Detect which cell encompasses the target text, then output its [x, y] center coordinate. 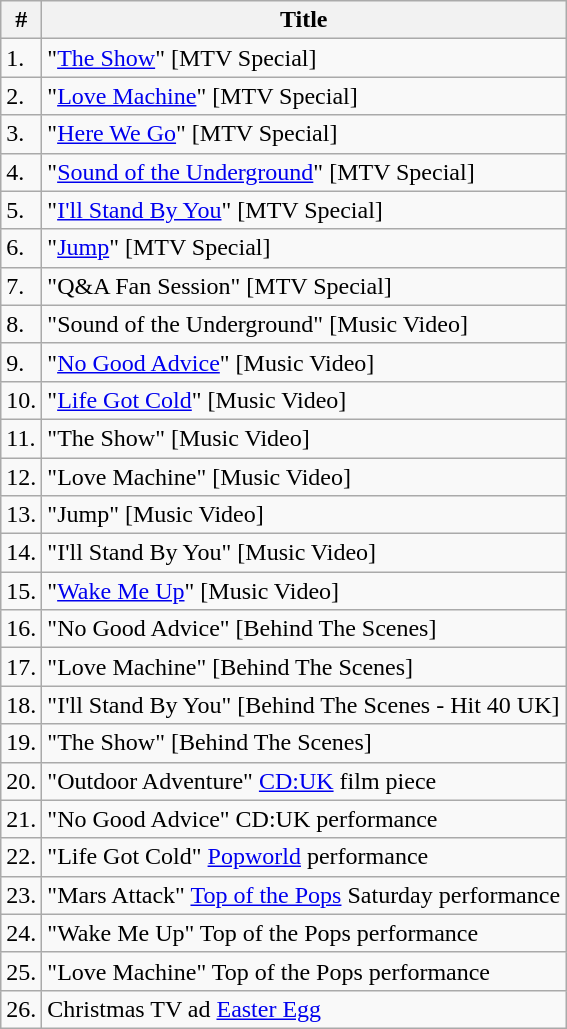
12. [22, 477]
17. [22, 667]
"The Show" [MTV Special] [304, 58]
14. [22, 553]
16. [22, 629]
"Outdoor Adventure" CD:UK film piece [304, 781]
"I'll Stand By You" [Music Video] [304, 553]
"Love Machine" Top of the Pops performance [304, 971]
19. [22, 743]
11. [22, 438]
"Here We Go" [MTV Special] [304, 134]
"The Show" [Music Video] [304, 438]
20. [22, 781]
22. [22, 857]
24. [22, 933]
"I'll Stand By You" [Behind The Scenes - Hit 40 UK] [304, 705]
10. [22, 400]
23. [22, 895]
"Life Got Cold" Popworld performance [304, 857]
"No Good Advice" [Music Video] [304, 362]
25. [22, 971]
"Wake Me Up" [Music Video] [304, 591]
6. [22, 248]
"Mars Attack" Top of the Pops Saturday performance [304, 895]
"Love Machine" [Music Video] [304, 477]
"No Good Advice" CD:UK performance [304, 819]
"Love Machine" [Behind The Scenes] [304, 667]
5. [22, 210]
"Jump" [Music Video] [304, 515]
"Q&A Fan Session" [MTV Special] [304, 286]
"No Good Advice" [Behind The Scenes] [304, 629]
9. [22, 362]
Christmas TV ad Easter Egg [304, 1009]
"I'll Stand By You" [MTV Special] [304, 210]
1. [22, 58]
8. [22, 324]
"Sound of the Underground" [MTV Special] [304, 172]
15. [22, 591]
"Jump" [MTV Special] [304, 248]
"Love Machine" [MTV Special] [304, 96]
"Wake Me Up" Top of the Pops performance [304, 933]
21. [22, 819]
# [22, 20]
Title [304, 20]
3. [22, 134]
13. [22, 515]
7. [22, 286]
"Life Got Cold" [Music Video] [304, 400]
4. [22, 172]
26. [22, 1009]
"The Show" [Behind The Scenes] [304, 743]
"Sound of the Underground" [Music Video] [304, 324]
2. [22, 96]
18. [22, 705]
